Scan for the cell matching the given text and deliver its [X, Y] coordinate at center. 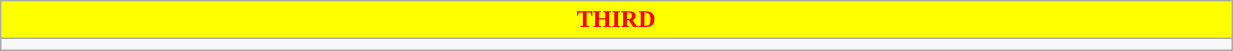
THIRD [616, 20]
